Return [x, y] of the center of cell containing provided text 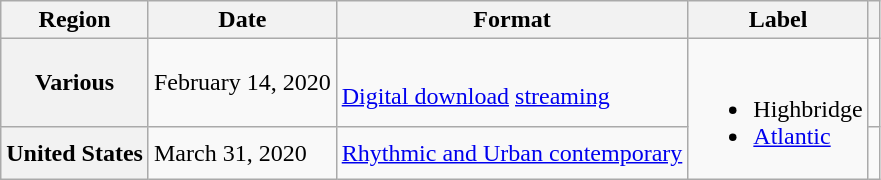
February 14, 2020 [242, 83]
Rhythmic and Urban contemporary [512, 153]
Label [778, 20]
Format [512, 20]
March 31, 2020 [242, 153]
Date [242, 20]
Digital download streaming [512, 83]
United States [75, 153]
HighbridgeAtlantic [778, 109]
Region [75, 20]
Various [75, 83]
